For the text-containing cell, return its midpoint in (x, y) coordinate format. 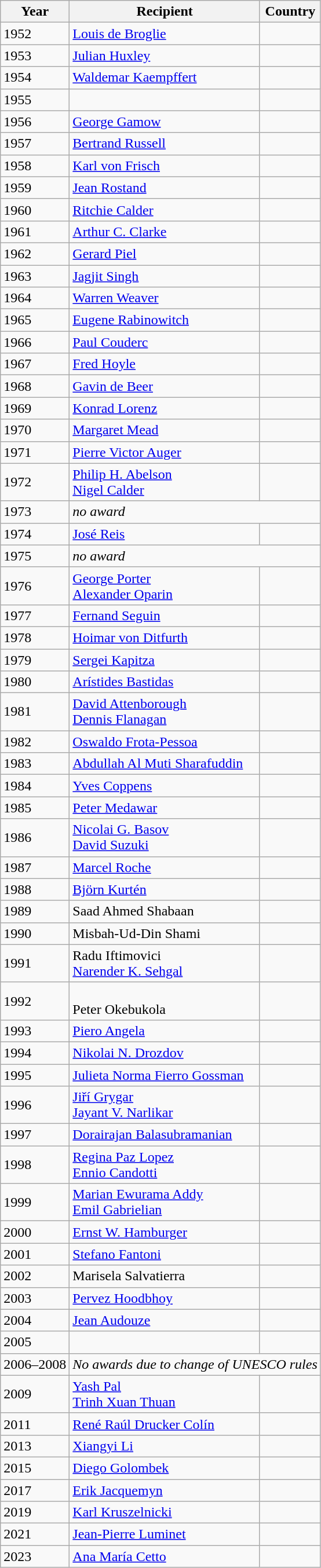
1985 (35, 808)
Marisela Salvatierra (165, 1276)
1953 (35, 56)
Stefano Fantoni (165, 1254)
Oswaldo Frota-Pessoa (165, 742)
Radu IftimoviciNarender K. Sehgal (165, 963)
1999 (35, 1202)
George PorterAlexander Oparin (165, 586)
2006–2008 (35, 1364)
1959 (35, 188)
1983 (35, 764)
Yves Coppens (165, 786)
1963 (35, 276)
1967 (35, 364)
David AttenboroughDennis Flanagan (165, 712)
Jean Audouze (165, 1320)
2013 (35, 1446)
Philip H. AbelsonNigel Calder (165, 482)
1956 (35, 122)
Peter Medawar (165, 808)
Julieta Norma Fierro Gossman (165, 1075)
Country (290, 12)
Nicolai G. BasovDavid Suzuki (165, 837)
2009 (35, 1394)
1996 (35, 1105)
1962 (35, 254)
1978 (35, 638)
1971 (35, 452)
1990 (35, 933)
1975 (35, 556)
2004 (35, 1320)
Erik Jacquemyn (165, 1490)
Konrad Lorenz (165, 408)
Year (35, 12)
Jean-Pierre Luminet (165, 1534)
Dorairajan Balasubramanian (165, 1135)
Hoimar von Ditfurth (165, 638)
1970 (35, 430)
Jagjit Singh (165, 276)
Björn Kurtén (165, 889)
1973 (35, 512)
2003 (35, 1298)
2019 (35, 1512)
Pierre Victor Auger (165, 452)
Piero Angela (165, 1031)
1955 (35, 100)
1972 (35, 482)
1995 (35, 1075)
Arthur C. Clarke (165, 232)
Pervez Hoodbhoy (165, 1298)
2002 (35, 1276)
1986 (35, 837)
Marcel Roche (165, 867)
1952 (35, 34)
1984 (35, 786)
José Reis (165, 534)
2001 (35, 1254)
René Raúl Drucker Colín (165, 1424)
Warren Weaver (165, 298)
Saad Ahmed Shabaan (165, 911)
Nikolai N. Drozdov (165, 1053)
Yash PalTrinh Xuan Thuan (165, 1394)
Peter Okebukola (165, 1001)
1961 (35, 232)
1954 (35, 78)
1998 (35, 1165)
Gerard Piel (165, 254)
Arístides Bastidas (165, 682)
Jiří GrygarJayant V. Narlikar (165, 1105)
2015 (35, 1468)
1974 (35, 534)
Fred Hoyle (165, 364)
Recipient (165, 12)
1980 (35, 682)
1966 (35, 342)
George Gamow (165, 122)
Eugene Rabinowitch (165, 320)
Ernst W. Hamburger (165, 1232)
Jean Rostand (165, 188)
2005 (35, 1342)
Ana María Cetto (165, 1556)
Karl Kruszelnicki (165, 1512)
Bertrand Russell (165, 144)
1957 (35, 144)
1965 (35, 320)
2023 (35, 1556)
Fernand Seguin (165, 616)
1994 (35, 1053)
1987 (35, 867)
1988 (35, 889)
1993 (35, 1031)
1981 (35, 712)
2011 (35, 1424)
Misbah-Ud-Din Shami (165, 933)
Abdullah Al Muti Sharafuddin (165, 764)
Regina Paz LopezEnnio Candotti (165, 1165)
1960 (35, 210)
No awards due to change of UNESCO rules (195, 1364)
1979 (35, 660)
1964 (35, 298)
Paul Couderc (165, 342)
1977 (35, 616)
Waldemar Kaempffert (165, 78)
2017 (35, 1490)
1991 (35, 963)
Julian Huxley (165, 56)
Louis de Broglie (165, 34)
1958 (35, 166)
Karl von Frisch (165, 166)
2021 (35, 1534)
Ritchie Calder (165, 210)
1982 (35, 742)
Margaret Mead (165, 430)
Marian Ewurama AddyEmil Gabrielian (165, 1202)
1976 (35, 586)
Gavin de Beer (165, 386)
Sergei Kapitza (165, 660)
2000 (35, 1232)
1968 (35, 386)
1969 (35, 408)
Xiangyi Li (165, 1446)
Diego Golombek (165, 1468)
1992 (35, 1001)
1989 (35, 911)
1997 (35, 1135)
